Determine the (x, y) coordinate at the center of the cell enclosing the given text.  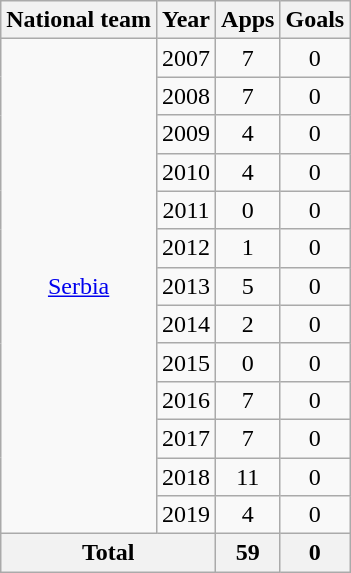
2019 (186, 515)
2007 (186, 58)
59 (248, 553)
2008 (186, 96)
2014 (186, 324)
Total (108, 553)
1 (248, 248)
2010 (186, 172)
Goals (315, 20)
2017 (186, 438)
National team (79, 20)
Apps (248, 20)
2016 (186, 400)
Year (186, 20)
11 (248, 477)
2015 (186, 362)
2018 (186, 477)
2012 (186, 248)
5 (248, 286)
2 (248, 324)
Serbia (79, 286)
2009 (186, 134)
2013 (186, 286)
2011 (186, 210)
